Identify which cell holds the provided text, then report its (X, Y) central coordinate. 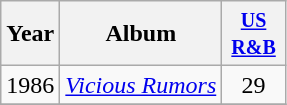
1986 (30, 85)
29 (254, 85)
Album (141, 34)
Year (30, 34)
Vicious Rumors (141, 85)
US R&B (254, 34)
